Search for the cell housing the specified text and yield its (x, y) center coordinate. 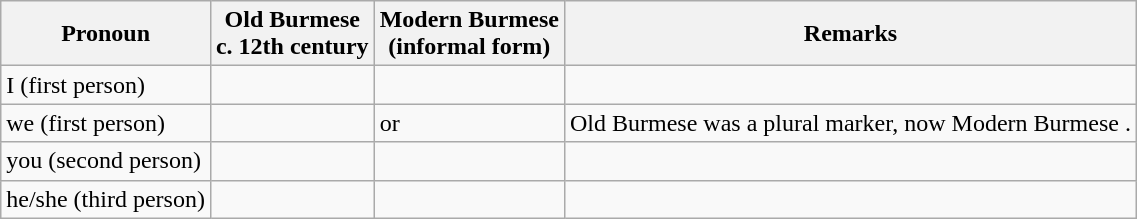
we (first person) (106, 123)
I (first person) (106, 85)
Modern Burmese(informal form) (469, 34)
or (469, 123)
Old Burmesec. 12th century (292, 34)
Remarks (850, 34)
Pronoun (106, 34)
he/she (third person) (106, 199)
Old Burmese was a plural marker, now Modern Burmese . (850, 123)
you (second person) (106, 161)
